For the text-containing cell, return its midpoint in [X, Y] coordinate format. 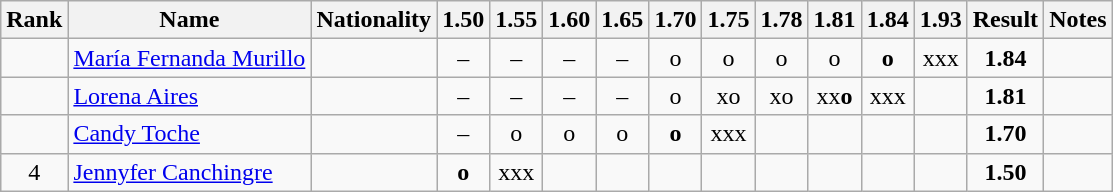
Rank [34, 20]
Lorena Aires [190, 96]
María Fernanda Murillo [190, 58]
Name [190, 20]
Result [1005, 20]
Nationality [374, 20]
Notes [1078, 20]
1.60 [570, 20]
1.55 [516, 20]
4 [34, 172]
xxo [834, 96]
1.75 [728, 20]
1.65 [622, 20]
Candy Toche [190, 134]
1.78 [782, 20]
Jennyfer Canchingre [190, 172]
1.93 [940, 20]
